Find where the given text appears and provide that cell's center as (X, Y) coordinate. 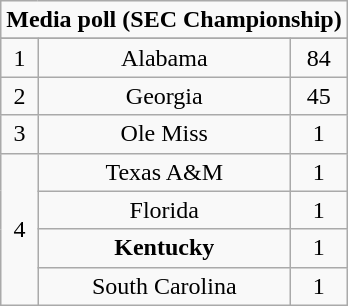
2 (20, 96)
Florida (164, 210)
Media poll (SEC Championship) (174, 20)
3 (20, 134)
Ole Miss (164, 134)
Georgia (164, 96)
South Carolina (164, 286)
45 (318, 96)
Kentucky (164, 248)
Texas A&M (164, 172)
Alabama (164, 58)
84 (318, 58)
4 (20, 229)
